Search for the cell housing the specified text and yield its [X, Y] center coordinate. 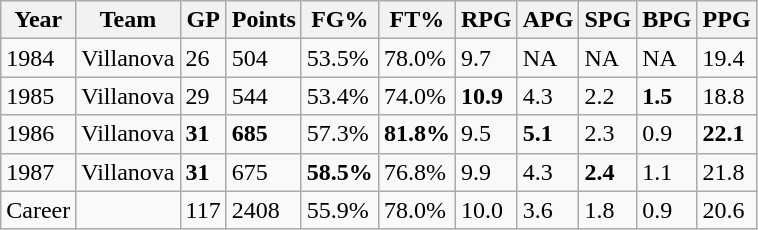
Career [38, 210]
81.8% [416, 134]
55.9% [340, 210]
2408 [264, 210]
1.1 [667, 172]
29 [203, 96]
58.5% [340, 172]
10.9 [486, 96]
544 [264, 96]
19.4 [726, 58]
1.8 [608, 210]
Team [128, 20]
1984 [38, 58]
APG [548, 20]
53.5% [340, 58]
74.0% [416, 96]
9.9 [486, 172]
685 [264, 134]
Points [264, 20]
2.3 [608, 134]
53.4% [340, 96]
SPG [608, 20]
FG% [340, 20]
1986 [38, 134]
3.6 [548, 210]
2.2 [608, 96]
2.4 [608, 172]
5.1 [548, 134]
RPG [486, 20]
FT% [416, 20]
26 [203, 58]
57.3% [340, 134]
Year [38, 20]
22.1 [726, 134]
504 [264, 58]
675 [264, 172]
BPG [667, 20]
18.8 [726, 96]
GP [203, 20]
PPG [726, 20]
1987 [38, 172]
76.8% [416, 172]
117 [203, 210]
1985 [38, 96]
9.7 [486, 58]
21.8 [726, 172]
10.0 [486, 210]
1.5 [667, 96]
9.5 [486, 134]
20.6 [726, 210]
